From the cell containing the given text, extract its center point as [x, y] coordinate. 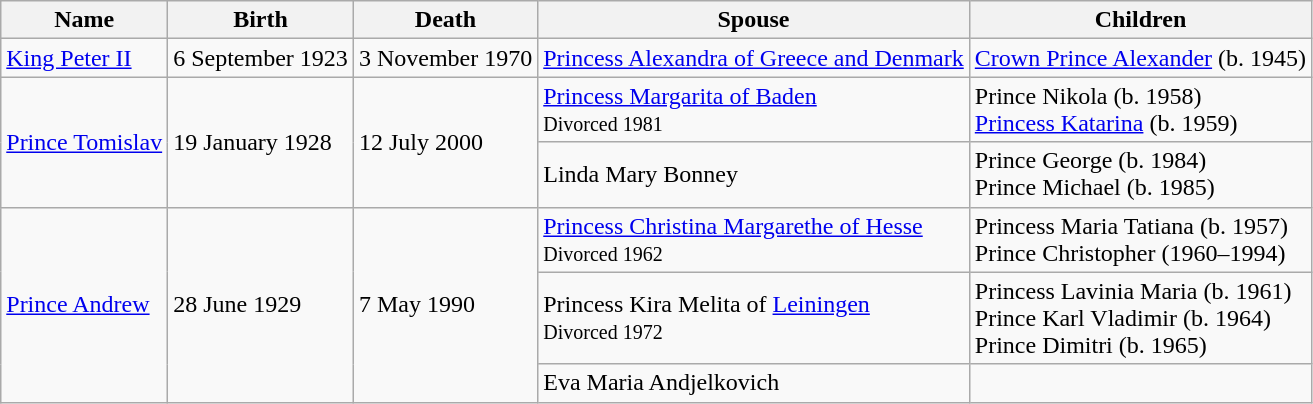
Princess Alexandra of Greece and Denmark [754, 58]
Princess Christina Margarethe of HesseDivorced 1962 [754, 240]
Birth [261, 20]
Children [1140, 20]
Death [445, 20]
19 January 1928 [261, 142]
King Peter II [84, 58]
Name [84, 20]
28 June 1929 [261, 304]
Princess Lavinia Maria (b. 1961)Prince Karl Vladimir (b. 1964)Prince Dimitri (b. 1965) [1140, 318]
6 September 1923 [261, 58]
12 July 2000 [445, 142]
Prince George (b. 1984)Prince Michael (b. 1985) [1140, 174]
Prince Nikola (b. 1958)Princess Katarina (b. 1959) [1140, 110]
Princess Margarita of BadenDivorced 1981 [754, 110]
Princess Kira Melita of LeiningenDivorced 1972 [754, 318]
Prince Tomislav [84, 142]
3 November 1970 [445, 58]
7 May 1990 [445, 304]
Crown Prince Alexander (b. 1945) [1140, 58]
Prince Andrew [84, 304]
Eva Maria Andjelkovich [754, 383]
Linda Mary Bonney [754, 174]
Spouse [754, 20]
Princess Maria Tatiana (b. 1957)Prince Christopher (1960–1994) [1140, 240]
